Detect which cell encompasses the target text, then output its [X, Y] center coordinate. 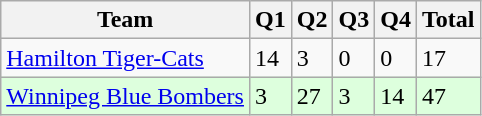
Q2 [312, 20]
Q3 [354, 20]
Q1 [270, 20]
Hamilton Tiger-Cats [126, 58]
17 [448, 58]
Team [126, 20]
Total [448, 20]
Q4 [396, 20]
27 [312, 96]
Winnipeg Blue Bombers [126, 96]
47 [448, 96]
